Search for the cell housing the specified text and yield its [x, y] center coordinate. 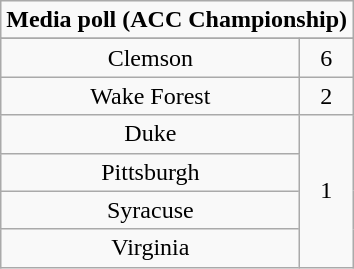
Wake Forest [150, 96]
Duke [150, 134]
Clemson [150, 58]
Pittsburgh [150, 172]
Syracuse [150, 210]
Virginia [150, 248]
2 [326, 96]
Media poll (ACC Championship) [177, 20]
6 [326, 58]
1 [326, 191]
